Return (x, y) of the center of cell containing provided text 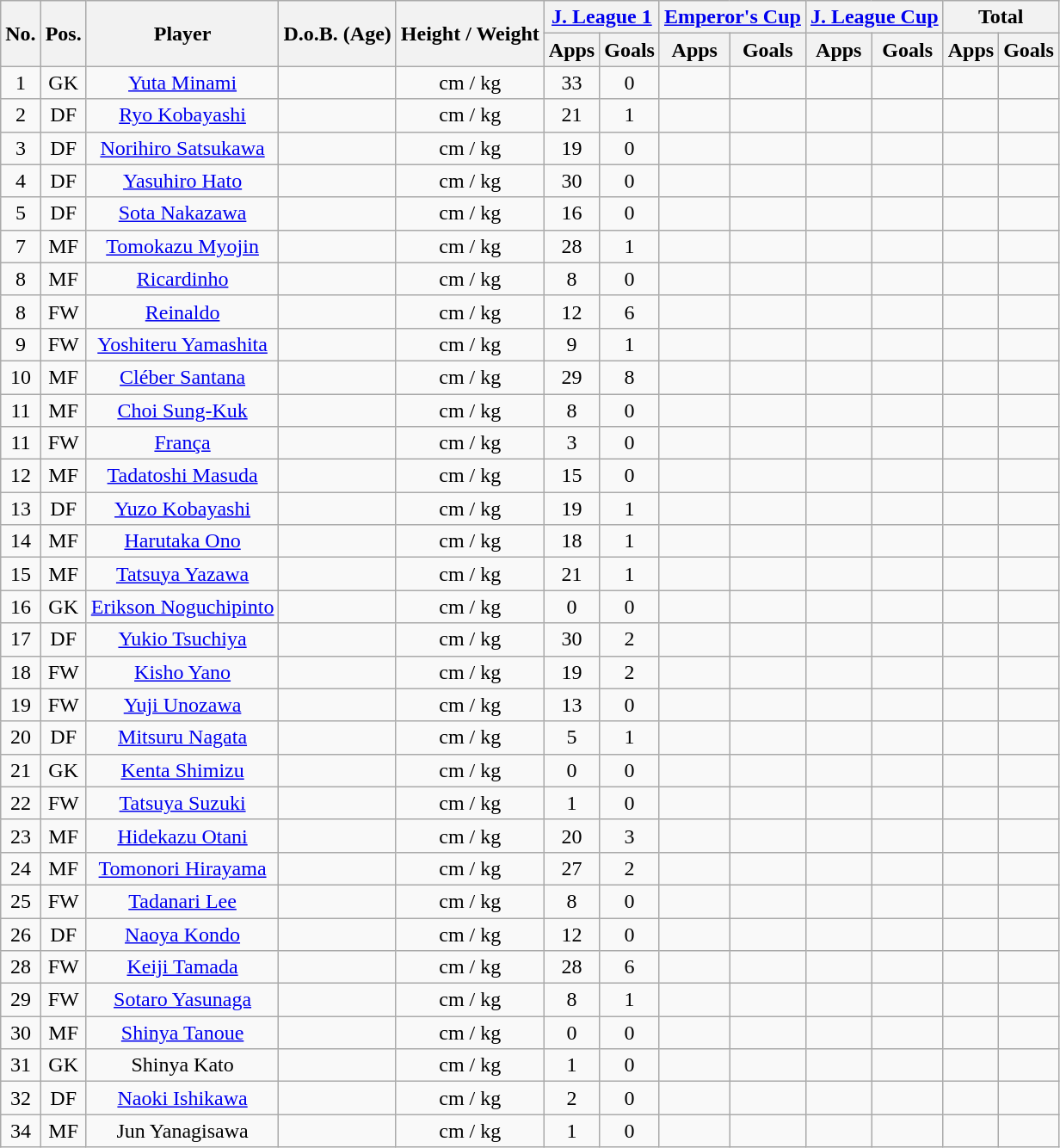
25 (21, 901)
17 (21, 639)
Naoki Ishikawa (182, 1098)
4 (21, 181)
Sotaro Yasunaga (182, 1000)
34 (21, 1131)
14 (21, 541)
Kisho Yano (182, 672)
Shinya Kato (182, 1065)
Yuta Minami (182, 83)
Yasuhiro Hato (182, 181)
Yoshiteru Yamashita (182, 344)
Tatsuya Yazawa (182, 574)
Yuzo Kobayashi (182, 509)
Erikson Noguchipinto (182, 607)
Hidekazu Otani (182, 836)
Total (1001, 17)
22 (21, 803)
7 (21, 246)
Tomonori Hirayama (182, 868)
Pos. (64, 34)
Ricardinho (182, 279)
Tomokazu Myojin (182, 246)
Tadanari Lee (182, 901)
Sota Nakazawa (182, 213)
27 (571, 868)
32 (21, 1098)
Ryo Kobayashi (182, 115)
Yuji Unozawa (182, 705)
Harutaka Ono (182, 541)
Kenta Shimizu (182, 770)
Player (182, 34)
Norihiro Satsukawa (182, 148)
Mitsuru Nagata (182, 738)
No. (21, 34)
Jun Yanagisawa (182, 1131)
Emperor's Cup (732, 17)
23 (21, 836)
D.o.B. (Age) (337, 34)
33 (571, 83)
24 (21, 868)
26 (21, 934)
Yukio Tsuchiya (182, 639)
31 (21, 1065)
Shinya Tanoue (182, 1033)
Keiji Tamada (182, 967)
Height / Weight (470, 34)
França (182, 443)
Naoya Kondo (182, 934)
Tadatoshi Masuda (182, 476)
Choi Sung-Kuk (182, 410)
J. League Cup (874, 17)
Tatsuya Suzuki (182, 803)
J. League 1 (601, 17)
Cléber Santana (182, 377)
10 (21, 377)
Reinaldo (182, 312)
